Detect which cell encompasses the target text, then output its [X, Y] center coordinate. 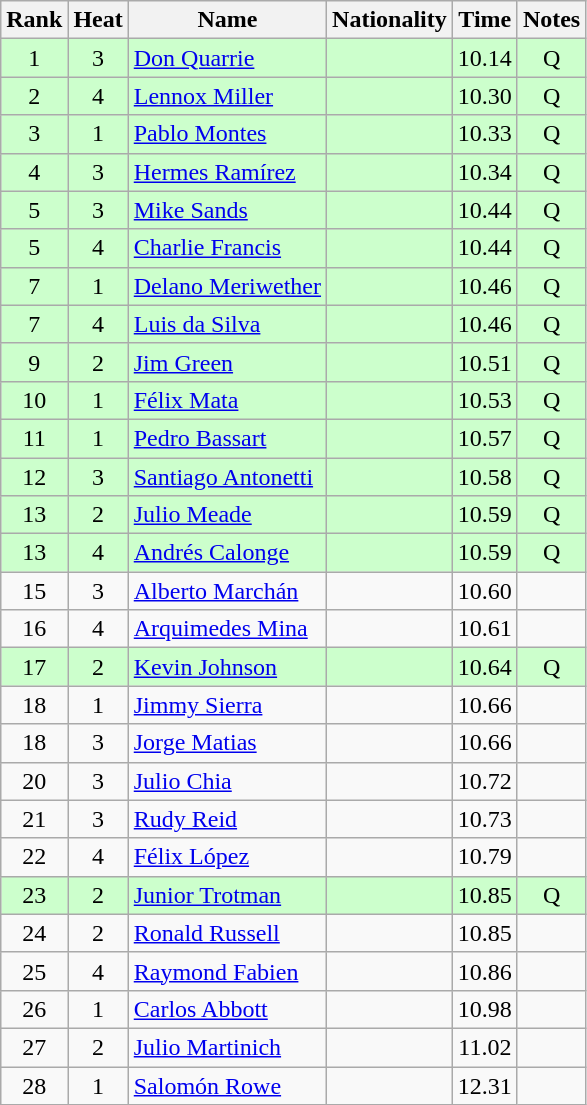
Ronald Russell [227, 933]
Pedro Bassart [227, 438]
24 [34, 933]
15 [34, 591]
Arquimedes Mina [227, 629]
10.58 [484, 477]
10.98 [484, 1009]
25 [34, 971]
17 [34, 667]
10 [34, 400]
11.02 [484, 1047]
Julio Chia [227, 781]
10.34 [484, 172]
Andrés Calonge [227, 553]
Julio Martinich [227, 1047]
10.14 [484, 58]
10.30 [484, 96]
Delano Meriwether [227, 286]
Junior Trotman [227, 895]
10.64 [484, 667]
Time [484, 20]
11 [34, 438]
10.51 [484, 362]
Rank [34, 20]
10.60 [484, 591]
Luis da Silva [227, 324]
Mike Sands [227, 210]
28 [34, 1085]
Hermes Ramírez [227, 172]
23 [34, 895]
Jimmy Sierra [227, 705]
Heat [98, 20]
Name [227, 20]
22 [34, 857]
10.79 [484, 857]
Lennox Miller [227, 96]
Pablo Montes [227, 134]
16 [34, 629]
Alberto Marchán [227, 591]
Kevin Johnson [227, 667]
Rudy Reid [227, 819]
Notes [551, 20]
12 [34, 477]
Santiago Antonetti [227, 477]
Félix Mata [227, 400]
10.61 [484, 629]
21 [34, 819]
26 [34, 1009]
Jorge Matias [227, 743]
10.33 [484, 134]
Julio Meade [227, 515]
Raymond Fabien [227, 971]
10.72 [484, 781]
20 [34, 781]
Jim Green [227, 362]
Carlos Abbott [227, 1009]
10.73 [484, 819]
12.31 [484, 1085]
10.53 [484, 400]
10.86 [484, 971]
Charlie Francis [227, 248]
10.57 [484, 438]
27 [34, 1047]
9 [34, 362]
Don Quarrie [227, 58]
Salomón Rowe [227, 1085]
Félix López [227, 857]
Nationality [390, 20]
